Identify which cell holds the provided text, then report its (X, Y) central coordinate. 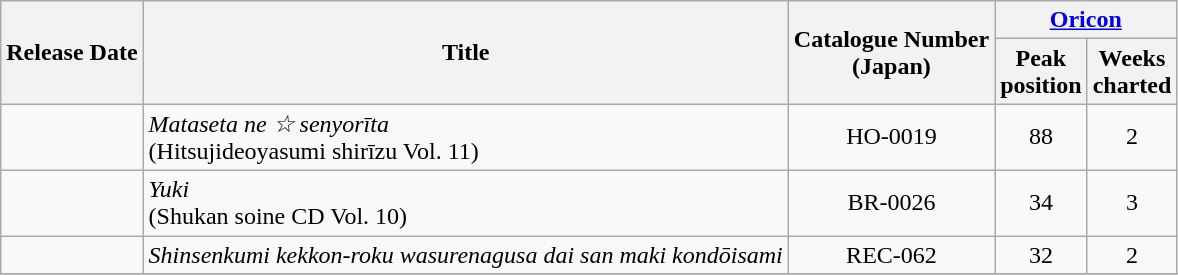
Shinsenkumi kekkon-roku wasurenagusa dai san maki kondōisami (466, 255)
Peakposition (1041, 72)
Release Date (72, 52)
Mataseta ne ☆ senyorīta(Hitsujideoyasumi shirīzu Vol. 11) (466, 138)
Weeks charted (1132, 72)
88 (1041, 138)
34 (1041, 202)
32 (1041, 255)
Oricon (1086, 20)
HO-0019 (891, 138)
BR-0026 (891, 202)
Yuki(Shukan soine CD Vol. 10) (466, 202)
Catalogue Number (Japan) (891, 52)
REC-062 (891, 255)
3 (1132, 202)
Title (466, 52)
